Return the (X, Y) coordinate for the center point of the cell that contains the specified text.  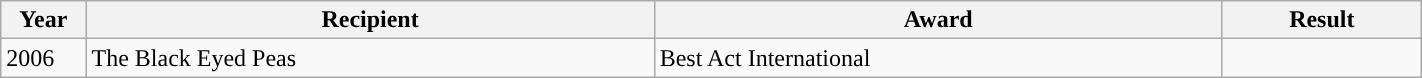
Best Act International (938, 58)
Result (1322, 20)
Award (938, 20)
Year (44, 20)
Recipient (370, 20)
2006 (44, 58)
The Black Eyed Peas (370, 58)
